For the text-containing cell, return its midpoint in (x, y) coordinate format. 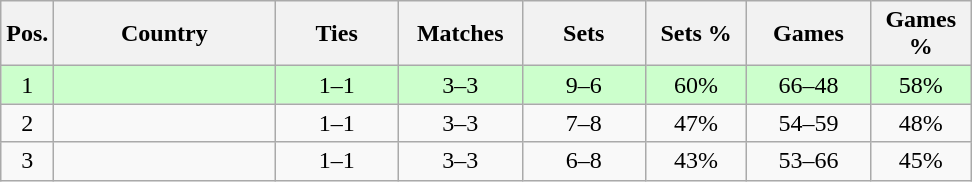
Games % (920, 34)
9–6 (584, 85)
58% (920, 85)
48% (920, 123)
7–8 (584, 123)
60% (696, 85)
Games (809, 34)
47% (696, 123)
54–59 (809, 123)
6–8 (584, 161)
43% (696, 161)
Pos. (28, 34)
2 (28, 123)
66–48 (809, 85)
Sets (584, 34)
3 (28, 161)
Sets % (696, 34)
Country (164, 34)
1 (28, 85)
45% (920, 161)
53–66 (809, 161)
Matches (460, 34)
Ties (337, 34)
